Identify which cell holds the provided text, then report its [x, y] central coordinate. 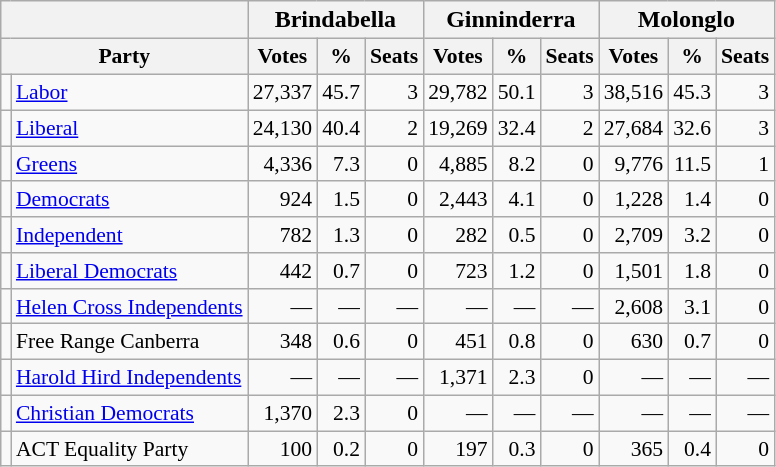
1.2 [517, 271]
32.4 [517, 128]
0.4 [692, 449]
2,709 [634, 235]
348 [282, 342]
282 [458, 235]
924 [282, 199]
1.8 [692, 271]
29,782 [458, 92]
4.1 [517, 199]
Democrats [130, 199]
0.5 [517, 235]
27,684 [634, 128]
1,370 [282, 413]
1,501 [634, 271]
27,337 [282, 92]
Greens [130, 164]
100 [282, 449]
Liberal [130, 128]
1.4 [692, 199]
ACT Equality Party [130, 449]
40.4 [341, 128]
Liberal Democrats [130, 271]
365 [634, 449]
723 [458, 271]
Brindabella [336, 20]
442 [282, 271]
32.6 [692, 128]
1,371 [458, 377]
630 [634, 342]
782 [282, 235]
Harold Hird Independents [130, 377]
4,336 [282, 164]
Ginninderra [511, 20]
0.2 [341, 449]
3.1 [692, 306]
0.8 [517, 342]
Helen Cross Independents [130, 306]
1.3 [341, 235]
3.2 [692, 235]
7.3 [341, 164]
Christian Democrats [130, 413]
24,130 [282, 128]
50.1 [517, 92]
Independent [130, 235]
2,608 [634, 306]
1,228 [634, 199]
451 [458, 342]
Labor [130, 92]
0.6 [341, 342]
Free Range Canberra [130, 342]
19,269 [458, 128]
0.3 [517, 449]
1.5 [341, 199]
1 [745, 164]
Molonglo [687, 20]
197 [458, 449]
45.3 [692, 92]
38,516 [634, 92]
Party [124, 57]
8.2 [517, 164]
45.7 [341, 92]
4,885 [458, 164]
11.5 [692, 164]
2,443 [458, 199]
9,776 [634, 164]
